Find where the given text appears and provide that cell's center as [x, y] coordinate. 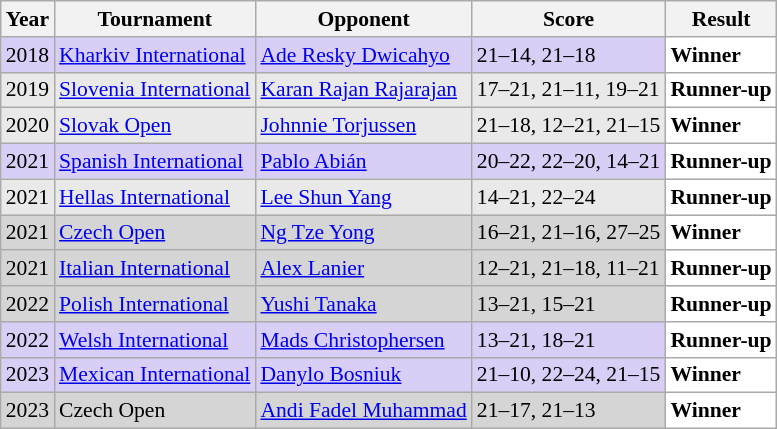
Johnnie Torjussen [363, 126]
Score [569, 19]
Polish International [154, 304]
Pablo Abián [363, 162]
20–22, 22–20, 14–21 [569, 162]
21–10, 22–24, 21–15 [569, 375]
Ade Resky Dwicahyo [363, 55]
Kharkiv International [154, 55]
16–21, 21–16, 27–25 [569, 233]
21–18, 12–21, 21–15 [569, 126]
Tournament [154, 19]
14–21, 22–24 [569, 197]
12–21, 21–18, 11–21 [569, 269]
21–17, 21–13 [569, 411]
Slovak Open [154, 126]
Italian International [154, 269]
Ng Tze Yong [363, 233]
Karan Rajan Rajarajan [363, 90]
17–21, 21–11, 19–21 [569, 90]
Hellas International [154, 197]
13–21, 18–21 [569, 340]
Andi Fadel Muhammad [363, 411]
Result [720, 19]
Opponent [363, 19]
Welsh International [154, 340]
Spanish International [154, 162]
Alex Lanier [363, 269]
21–14, 21–18 [569, 55]
Lee Shun Yang [363, 197]
2019 [28, 90]
13–21, 15–21 [569, 304]
Year [28, 19]
Danylo Bosniuk [363, 375]
2020 [28, 126]
Mads Christophersen [363, 340]
Slovenia International [154, 90]
2018 [28, 55]
Yushi Tanaka [363, 304]
Mexican International [154, 375]
